Capture the cell that displays the provided text and extract its (X, Y) central coordinate. 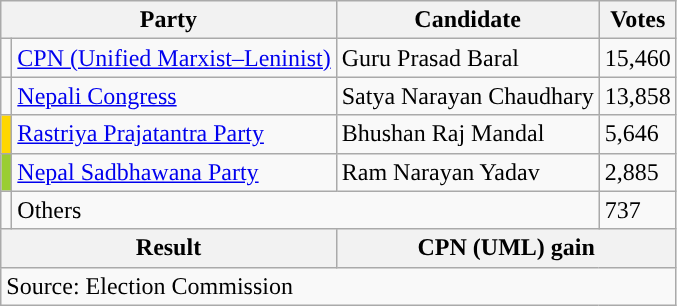
Candidate (468, 20)
Votes (638, 20)
5,646 (638, 134)
Satya Narayan Chaudhary (468, 96)
Bhushan Raj Mandal (468, 134)
2,885 (638, 172)
Party (168, 20)
Others (306, 210)
Ram Narayan Yadav (468, 172)
CPN (UML) gain (506, 248)
Result (168, 248)
Nepali Congress (174, 96)
737 (638, 210)
Source: Election Commission (338, 286)
15,460 (638, 58)
13,858 (638, 96)
Guru Prasad Baral (468, 58)
CPN (Unified Marxist–Leninist) (174, 58)
Rastriya Prajatantra Party (174, 134)
Nepal Sadbhawana Party (174, 172)
